Locate the cell with the specified text and output its [x, y] center coordinate. 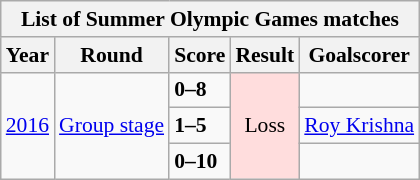
Goalscorer [359, 55]
Result [264, 55]
Year [28, 55]
1–5 [200, 126]
0–10 [200, 162]
Group stage [112, 126]
Round [112, 55]
0–8 [200, 90]
Score [200, 55]
2016 [28, 126]
Roy Krishna [359, 126]
List of Summer Olympic Games matches [210, 19]
Loss [264, 126]
